Determine the (x, y) coordinate at the center of the cell enclosing the given text.  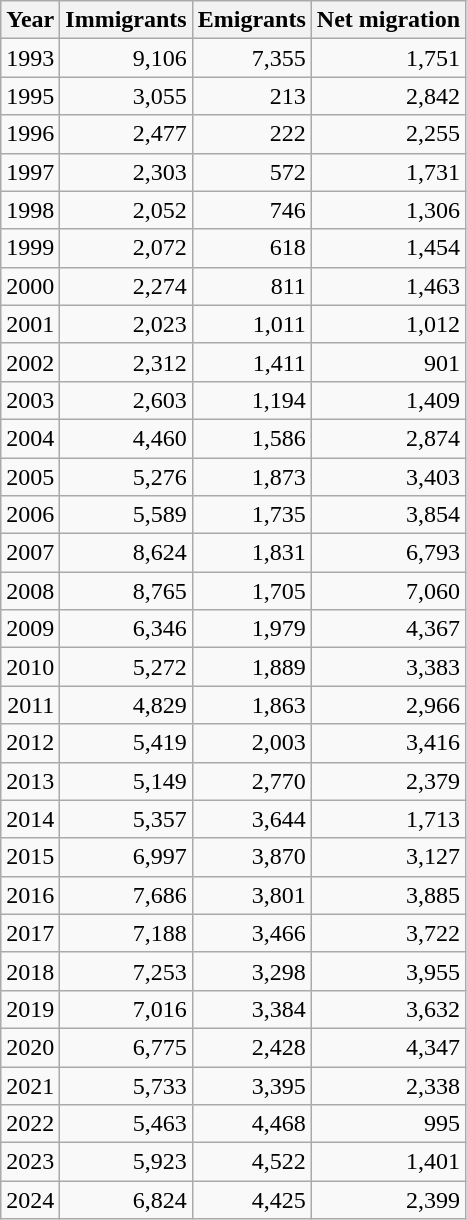
4,460 (126, 438)
2,303 (126, 172)
2012 (30, 743)
2000 (30, 286)
1,889 (252, 667)
4,829 (126, 705)
Year (30, 20)
2016 (30, 895)
2019 (30, 1009)
3,854 (388, 515)
Immigrants (126, 20)
2,966 (388, 705)
2,003 (252, 743)
2,477 (126, 134)
2,338 (388, 1085)
2,399 (388, 1200)
1,873 (252, 477)
3,885 (388, 895)
5,149 (126, 781)
1,705 (252, 591)
2,255 (388, 134)
2,842 (388, 96)
3,384 (252, 1009)
5,923 (126, 1162)
2,312 (126, 362)
5,419 (126, 743)
2,428 (252, 1047)
7,188 (126, 933)
2,770 (252, 781)
4,367 (388, 629)
5,276 (126, 477)
3,383 (388, 667)
2006 (30, 515)
1,011 (252, 324)
1,401 (388, 1162)
1997 (30, 172)
3,644 (252, 819)
2014 (30, 819)
1,735 (252, 515)
3,955 (388, 971)
2002 (30, 362)
1995 (30, 96)
222 (252, 134)
1999 (30, 248)
6,775 (126, 1047)
6,997 (126, 857)
2,874 (388, 438)
2004 (30, 438)
2023 (30, 1162)
746 (252, 210)
1,411 (252, 362)
2013 (30, 781)
3,870 (252, 857)
1993 (30, 58)
572 (252, 172)
7,016 (126, 1009)
1996 (30, 134)
3,416 (388, 743)
6,793 (388, 553)
5,463 (126, 1124)
1,194 (252, 400)
2005 (30, 477)
2003 (30, 400)
3,403 (388, 477)
2001 (30, 324)
2,274 (126, 286)
811 (252, 286)
5,272 (126, 667)
Net migration (388, 20)
1,731 (388, 172)
3,298 (252, 971)
2007 (30, 553)
2,072 (126, 248)
1,831 (252, 553)
4,425 (252, 1200)
6,346 (126, 629)
2011 (30, 705)
3,801 (252, 895)
1,586 (252, 438)
2,379 (388, 781)
2009 (30, 629)
3,395 (252, 1085)
1,863 (252, 705)
1998 (30, 210)
1,979 (252, 629)
5,733 (126, 1085)
618 (252, 248)
2,052 (126, 210)
1,713 (388, 819)
2024 (30, 1200)
3,127 (388, 857)
2021 (30, 1085)
1,463 (388, 286)
4,468 (252, 1124)
3,722 (388, 933)
8,765 (126, 591)
Emigrants (252, 20)
5,589 (126, 515)
3,466 (252, 933)
995 (388, 1124)
1,306 (388, 210)
2,603 (126, 400)
7,686 (126, 895)
7,253 (126, 971)
8,624 (126, 553)
9,106 (126, 58)
2022 (30, 1124)
1,454 (388, 248)
2015 (30, 857)
5,357 (126, 819)
1,751 (388, 58)
1,012 (388, 324)
2008 (30, 591)
2020 (30, 1047)
7,060 (388, 591)
4,347 (388, 1047)
2010 (30, 667)
2017 (30, 933)
2018 (30, 971)
4,522 (252, 1162)
1,409 (388, 400)
7,355 (252, 58)
6,824 (126, 1200)
901 (388, 362)
3,632 (388, 1009)
2,023 (126, 324)
3,055 (126, 96)
213 (252, 96)
